For the text-containing cell, return its midpoint in (x, y) coordinate format. 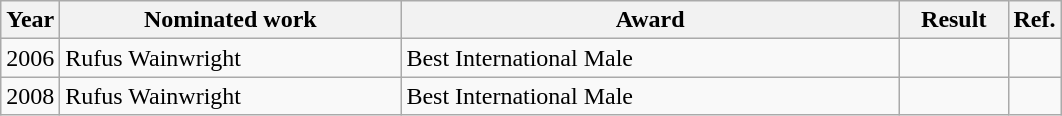
Award (650, 20)
2006 (30, 58)
Year (30, 20)
Ref. (1034, 20)
Nominated work (230, 20)
2008 (30, 96)
Result (954, 20)
